Detect which cell encompasses the target text, then output its (x, y) center coordinate. 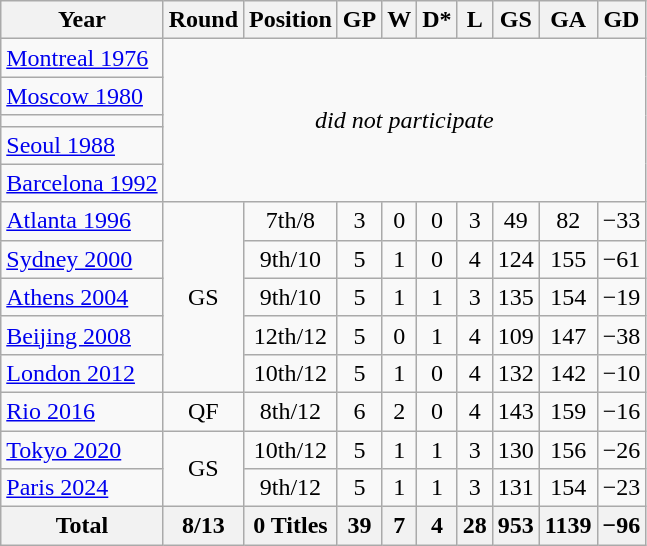
39 (359, 526)
Total (82, 526)
−61 (622, 259)
135 (516, 297)
8th/12 (291, 411)
Rio 2016 (82, 411)
953 (516, 526)
Year (82, 20)
130 (516, 449)
GP (359, 20)
−26 (622, 449)
W (400, 20)
109 (516, 335)
82 (568, 221)
28 (474, 526)
Montreal 1976 (82, 58)
−23 (622, 488)
155 (568, 259)
143 (516, 411)
1139 (568, 526)
−38 (622, 335)
D* (437, 20)
Barcelona 1992 (82, 183)
132 (516, 373)
−96 (622, 526)
Beijing 2008 (82, 335)
did not participate (404, 120)
8/13 (203, 526)
London 2012 (82, 373)
156 (568, 449)
159 (568, 411)
12th/12 (291, 335)
124 (516, 259)
GD (622, 20)
Round (203, 20)
−33 (622, 221)
142 (568, 373)
0 Titles (291, 526)
Moscow 1980 (82, 96)
147 (568, 335)
QF (203, 411)
Tokyo 2020 (82, 449)
Atlanta 1996 (82, 221)
Position (291, 20)
131 (516, 488)
9th/12 (291, 488)
49 (516, 221)
GA (568, 20)
Athens 2004 (82, 297)
−16 (622, 411)
7 (400, 526)
Sydney 2000 (82, 259)
7th/8 (291, 221)
−10 (622, 373)
2 (400, 411)
Seoul 1988 (82, 145)
−19 (622, 297)
L (474, 20)
6 (359, 411)
Paris 2024 (82, 488)
